Scan for the cell matching the given text and deliver its (X, Y) coordinate at center. 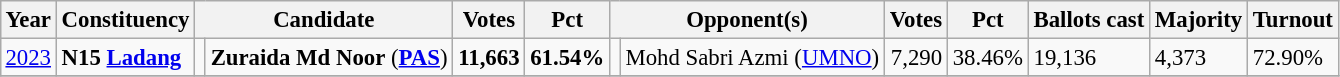
N15 Ladang (125, 57)
11,663 (489, 57)
Year (28, 20)
Mohd Sabri Azmi (UMNO) (752, 57)
Ballots cast (1088, 20)
Majority (1199, 20)
19,136 (1088, 57)
61.54% (568, 57)
4,373 (1199, 57)
72.90% (1292, 57)
7,290 (916, 57)
Constituency (125, 20)
38.46% (988, 57)
Turnout (1292, 20)
2023 (28, 57)
Opponent(s) (746, 20)
Zuraida Md Noor (PAS) (329, 57)
Candidate (324, 20)
